For the text-containing cell, return its midpoint in (x, y) coordinate format. 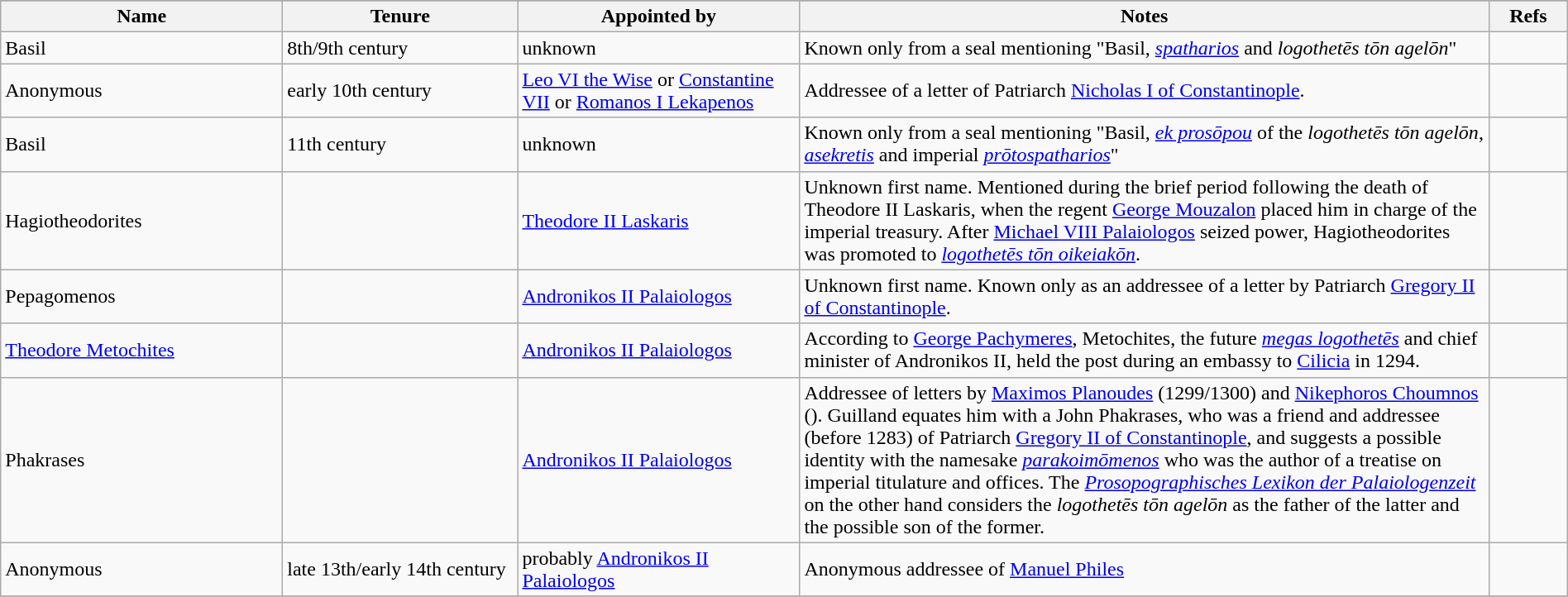
Theodore Metochites (142, 351)
Refs (1528, 17)
Phakrases (142, 460)
Known only from a seal mentioning "Basil, spatharios and logothetēs tōn agelōn" (1145, 48)
Pepagomenos (142, 296)
8th/9th century (400, 48)
Appointed by (658, 17)
Known only from a seal mentioning "Basil, ek prosōpou of the logothetēs tōn agelōn, asekretis and imperial prōtospatharios" (1145, 144)
Hagiotheodorites (142, 220)
Leo VI the Wise or Constantine VII or Romanos I Lekapenos (658, 91)
Notes (1145, 17)
Theodore II Laskaris (658, 220)
late 13th/early 14th century (400, 569)
Tenure (400, 17)
Unknown first name. Known only as an addressee of a letter by Patriarch Gregory II of Constantinople. (1145, 296)
Anonymous addressee of Manuel Philes (1145, 569)
Addressee of a letter of Patriarch Nicholas I of Constantinople. (1145, 91)
early 10th century (400, 91)
Name (142, 17)
11th century (400, 144)
probably Andronikos II Palaiologos (658, 569)
